Determine the (x, y) coordinate at the center of the cell enclosing the given text.  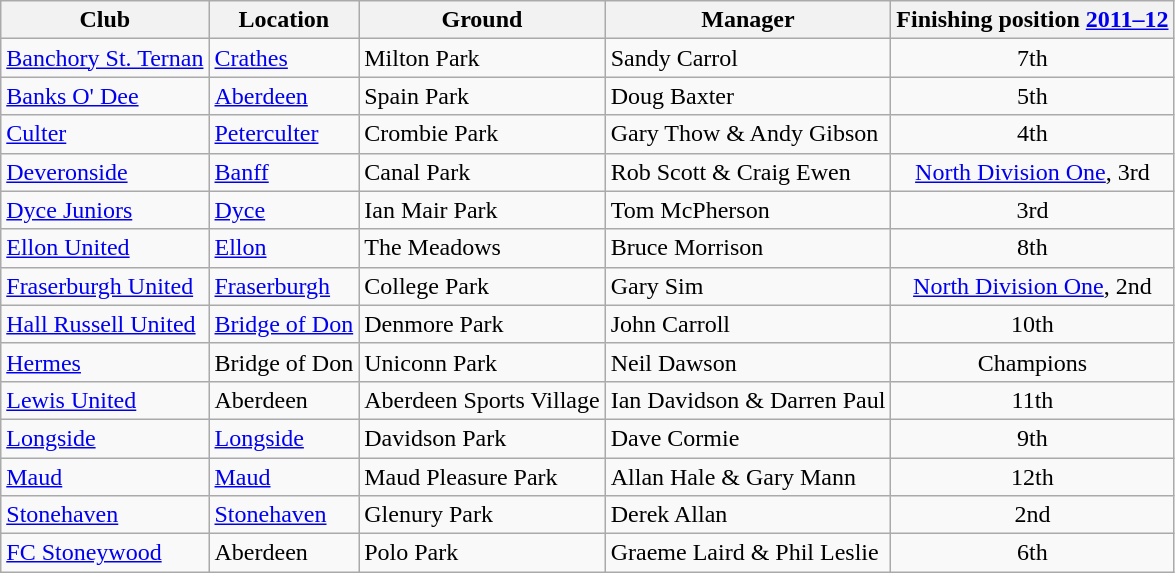
John Carroll (748, 324)
Crathes (284, 58)
5th (1032, 96)
Rob Scott & Craig Ewen (748, 172)
Ground (482, 20)
Banchory St. Ternan (105, 58)
Doug Baxter (748, 96)
4th (1032, 134)
Davidson Park (482, 438)
Bruce Morrison (748, 248)
Ellon (284, 248)
Polo Park (482, 553)
Milton Park (482, 58)
Maud Pleasure Park (482, 477)
9th (1032, 438)
Ian Davidson & Darren Paul (748, 400)
Champions (1032, 362)
3rd (1032, 210)
Lewis United (105, 400)
Hall Russell United (105, 324)
Club (105, 20)
Fraserburgh (284, 286)
Banks O' Dee (105, 96)
Ellon United (105, 248)
Deveronside (105, 172)
North Division One, 2nd (1032, 286)
Derek Allan (748, 515)
Location (284, 20)
Spain Park (482, 96)
Manager (748, 20)
Denmore Park (482, 324)
12th (1032, 477)
7th (1032, 58)
The Meadows (482, 248)
FC Stoneywood (105, 553)
10th (1032, 324)
Dyce Juniors (105, 210)
Canal Park (482, 172)
Neil Dawson (748, 362)
Culter (105, 134)
8th (1032, 248)
Gary Sim (748, 286)
Aberdeen Sports Village (482, 400)
College Park (482, 286)
Hermes (105, 362)
Dyce (284, 210)
Uniconn Park (482, 362)
Banff (284, 172)
Gary Thow & Andy Gibson (748, 134)
Sandy Carrol (748, 58)
Glenury Park (482, 515)
Graeme Laird & Phil Leslie (748, 553)
6th (1032, 553)
Finishing position 2011–12 (1032, 20)
Allan Hale & Gary Mann (748, 477)
Tom McPherson (748, 210)
11th (1032, 400)
Ian Mair Park (482, 210)
Fraserburgh United (105, 286)
North Division One, 3rd (1032, 172)
2nd (1032, 515)
Crombie Park (482, 134)
Dave Cormie (748, 438)
Peterculter (284, 134)
